Determine the (X, Y) coordinate at the center of the cell enclosing the given text.  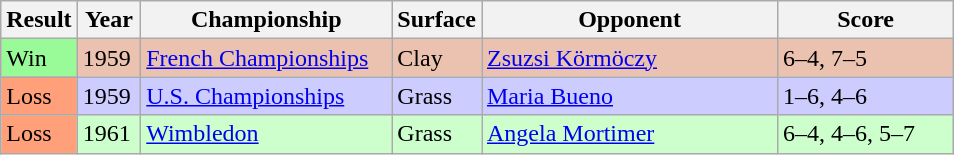
Angela Mortimer (630, 134)
French Championships (266, 58)
6–4, 4–6, 5–7 (866, 134)
Championship (266, 20)
U.S. Championships (266, 96)
Year (109, 20)
Maria Bueno (630, 96)
Wimbledon (266, 134)
Surface (437, 20)
6–4, 7–5 (866, 58)
Opponent (630, 20)
Clay (437, 58)
Score (866, 20)
Result (39, 20)
Zsuzsi Körmöczy (630, 58)
1–6, 4–6 (866, 96)
Win (39, 58)
1961 (109, 134)
